Return the (x, y) coordinate for the center point of the cell that contains the specified text.  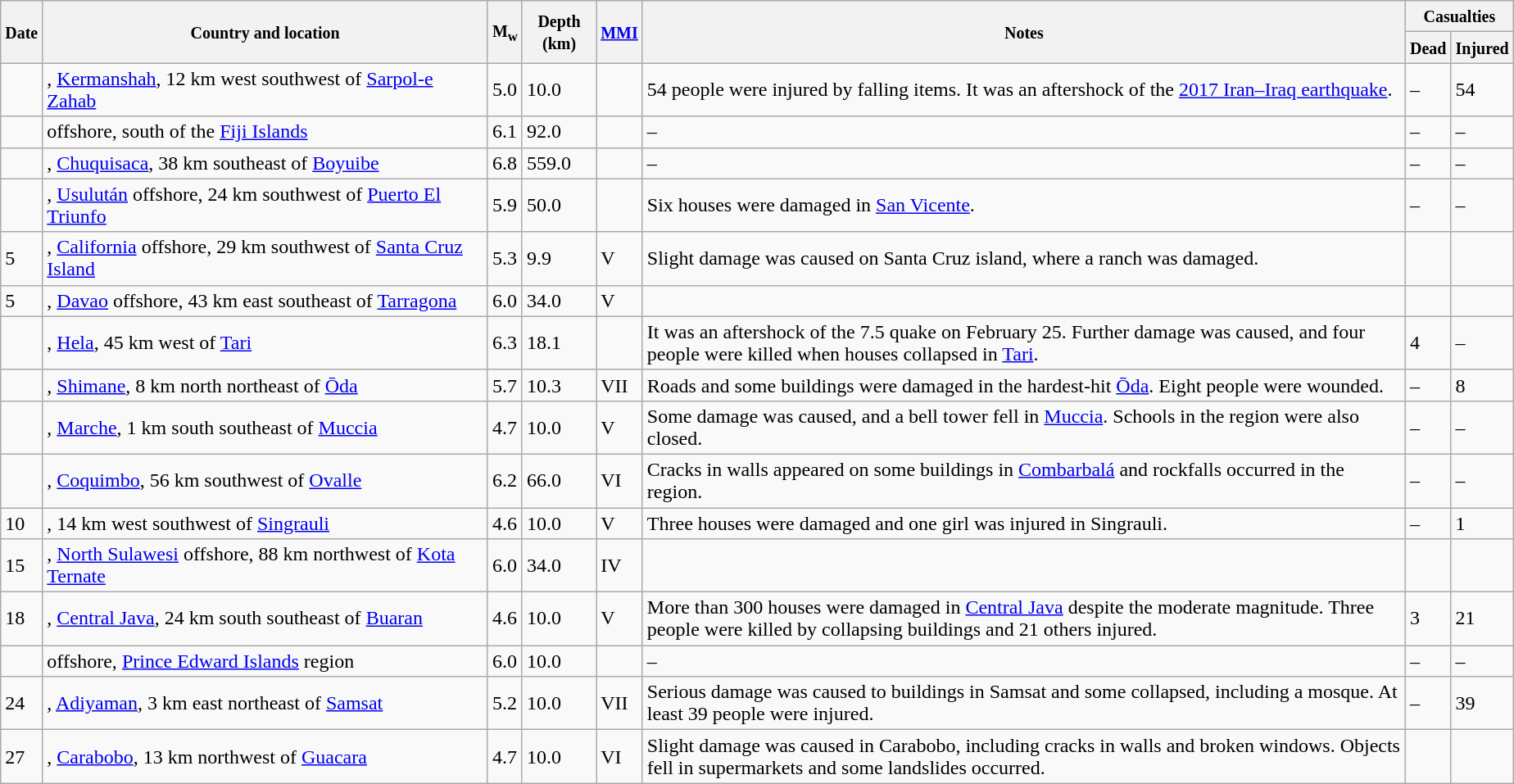
10 (21, 523)
21 (1482, 619)
6.3 (505, 342)
92.0 (559, 132)
39 (1482, 703)
8 (1482, 385)
50.0 (559, 205)
4 (1428, 342)
Slight damage was caused in Carabobo, including cracks in walls and broken windows. Objects fell in supermarkets and some landslides occurred. (1024, 757)
Slight damage was caused on Santa Cruz island, where a ranch was damaged. (1024, 259)
Casualties (1459, 16)
, Hela, 45 km west of Tari (265, 342)
Injured (1482, 48)
10.3 (559, 385)
, Shimane, 8 km north northeast of Ōda (265, 385)
Dead (1428, 48)
, 14 km west southwest of Singrauli (265, 523)
, Kermanshah, 12 km west southwest of Sarpol-e Zahab (265, 90)
9.9 (559, 259)
Mw (505, 32)
, Adiyaman, 3 km east northeast of Samsat (265, 703)
offshore, Prince Edward Islands region (265, 661)
, California offshore, 29 km southwest of Santa Cruz Island (265, 259)
, Central Java, 24 km south southeast of Buaran (265, 619)
15 (21, 565)
5.2 (505, 703)
5.0 (505, 90)
6.8 (505, 163)
5.7 (505, 385)
, North Sulawesi offshore, 88 km northwest of Kota Ternate (265, 565)
Some damage was caused, and a bell tower fell in Muccia. Schools in the region were also closed. (1024, 428)
24 (21, 703)
5.3 (505, 259)
6.1 (505, 132)
Three houses were damaged and one girl was injured in Singrauli. (1024, 523)
offshore, south of the Fiji Islands (265, 132)
Cracks in walls appeared on some buildings in Combarbalá and rockfalls occurred in the region. (1024, 480)
54 people were injured by falling items. It was an aftershock of the 2017 Iran–Iraq earthquake. (1024, 90)
Serious damage was caused to buildings in Samsat and some collapsed, including a mosque. At least 39 people were injured. (1024, 703)
Date (21, 32)
Depth (km) (559, 32)
54 (1482, 90)
IV (619, 565)
It was an aftershock of the 7.5 quake on February 25. Further damage was caused, and four people were killed when houses collapsed in Tari. (1024, 342)
, Carabobo, 13 km northwest of Guacara (265, 757)
5.9 (505, 205)
27 (21, 757)
3 (1428, 619)
, Davao offshore, 43 km east southeast of Tarragona (265, 301)
, Usulután offshore, 24 km southwest of Puerto El Triunfo (265, 205)
1 (1482, 523)
Notes (1024, 32)
MMI (619, 32)
Roads and some buildings were damaged in the hardest-hit Ōda. Eight people were wounded. (1024, 385)
18 (21, 619)
, Coquimbo, 56 km southwest of Ovalle (265, 480)
66.0 (559, 480)
Six houses were damaged in San Vicente. (1024, 205)
Country and location (265, 32)
559.0 (559, 163)
6.2 (505, 480)
, Chuquisaca, 38 km southeast of Boyuibe (265, 163)
, Marche, 1 km south southeast of Muccia (265, 428)
18.1 (559, 342)
